Provide the (X, Y) coordinate of the cell's center where the given text is located.  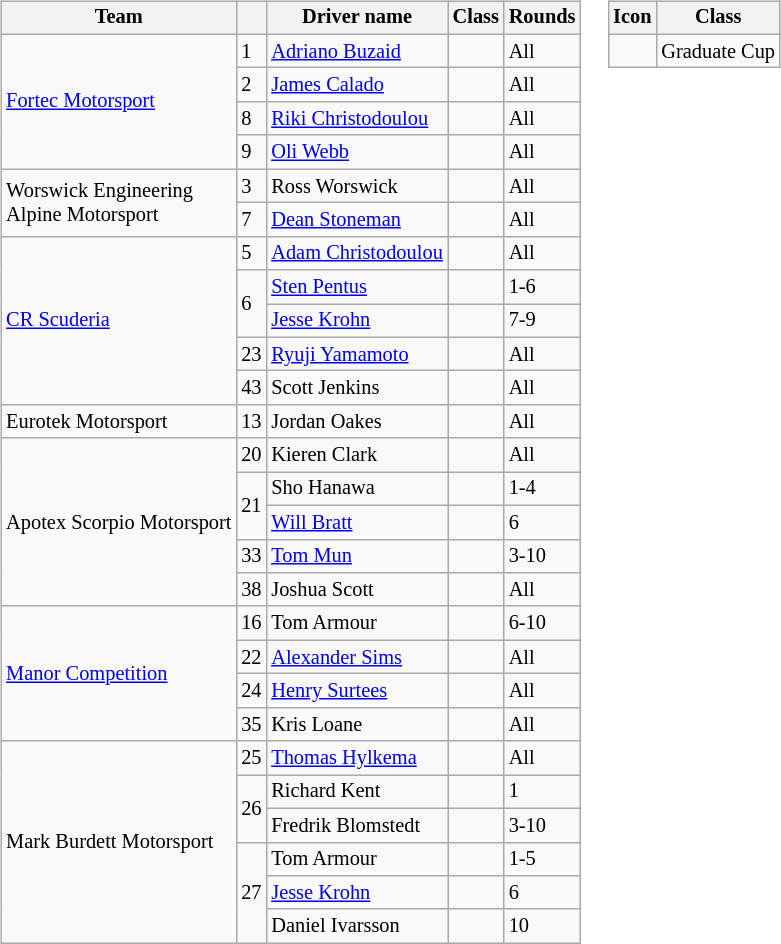
CR Scuderia (118, 320)
35 (251, 724)
Riki Christodoulou (356, 119)
Kieren Clark (356, 455)
26 (251, 808)
7-9 (542, 321)
Oli Webb (356, 152)
Dean Stoneman (356, 220)
1-6 (542, 287)
Sten Pentus (356, 287)
1-4 (542, 489)
Fredrik Blomstedt (356, 825)
Ross Worswick (356, 186)
Thomas Hylkema (356, 758)
Ryuji Yamamoto (356, 354)
27 (251, 892)
21 (251, 506)
9 (251, 152)
13 (251, 422)
Rounds (542, 18)
James Calado (356, 85)
2 (251, 85)
Apotex Scorpio Motorsport (118, 522)
16 (251, 623)
Will Bratt (356, 522)
10 (542, 926)
23 (251, 354)
Richard Kent (356, 792)
24 (251, 691)
5 (251, 253)
25 (251, 758)
Eurotek Motorsport (118, 422)
Alexander Sims (356, 657)
22 (251, 657)
8 (251, 119)
6-10 (542, 623)
Henry Surtees (356, 691)
Jordan Oakes (356, 422)
Driver name (356, 18)
Worswick EngineeringAlpine Motorsport (118, 202)
Kris Loane (356, 724)
Fortec Motorsport (118, 102)
Daniel Ivarsson (356, 926)
7 (251, 220)
43 (251, 388)
Tom Mun (356, 556)
Sho Hanawa (356, 489)
Adam Christodoulou (356, 253)
Scott Jenkins (356, 388)
1-5 (542, 859)
3 (251, 186)
Manor Competition (118, 674)
Icon (632, 18)
Mark Burdett Motorsport (118, 842)
Team (118, 18)
Graduate Cup (718, 51)
Adriano Buzaid (356, 51)
38 (251, 590)
33 (251, 556)
Joshua Scott (356, 590)
20 (251, 455)
